Determine the [x, y] coordinate at the center of the cell enclosing the given text.  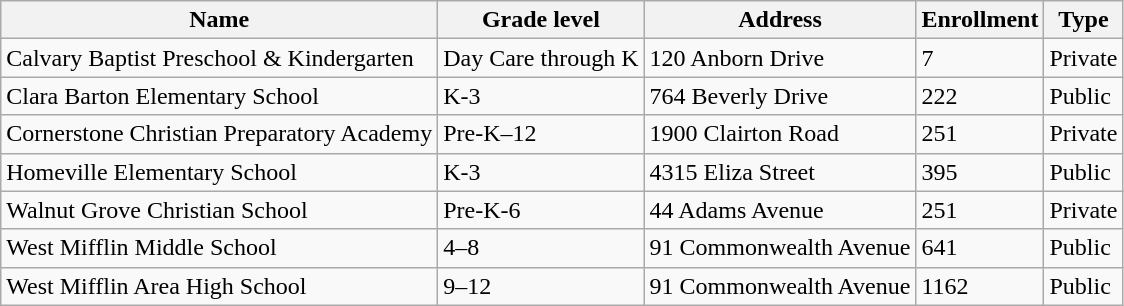
4315 Eliza Street [780, 172]
Homeville Elementary School [220, 172]
West Mifflin Middle School [220, 248]
Walnut Grove Christian School [220, 210]
1162 [980, 286]
641 [980, 248]
222 [980, 96]
4–8 [541, 248]
Address [780, 20]
West Mifflin Area High School [220, 286]
Pre-K–12 [541, 134]
Name [220, 20]
Day Care through K [541, 58]
Calvary Baptist Preschool & Kindergarten [220, 58]
1900 Clairton Road [780, 134]
7 [980, 58]
Clara Barton Elementary School [220, 96]
Pre-K-6 [541, 210]
395 [980, 172]
9–12 [541, 286]
Cornerstone Christian Preparatory Academy [220, 134]
Grade level [541, 20]
120 Anborn Drive [780, 58]
764 Beverly Drive [780, 96]
44 Adams Avenue [780, 210]
Type [1084, 20]
Enrollment [980, 20]
